Pinpoint the cell where the given text exists, returning its (X, Y) midpoint coordinate. 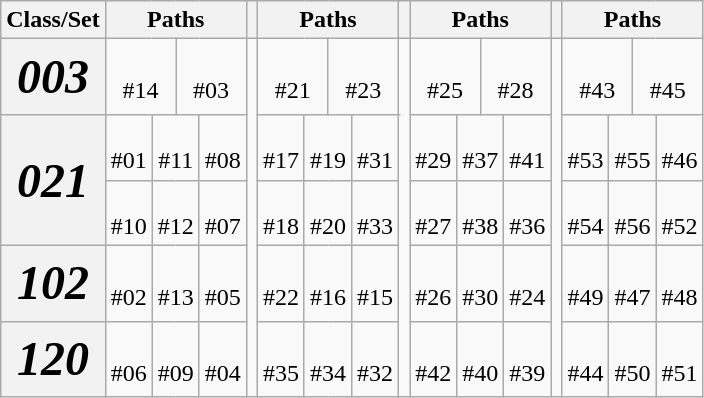
Class/Set (53, 20)
#25 (446, 77)
#34 (328, 359)
#02 (128, 283)
#33 (376, 212)
#50 (632, 359)
#07 (222, 212)
#41 (528, 148)
#52 (680, 212)
#13 (176, 283)
#45 (668, 77)
#36 (528, 212)
#56 (632, 212)
#48 (680, 283)
#14 (140, 77)
#01 (128, 148)
#04 (222, 359)
102 (53, 283)
#54 (586, 212)
#15 (376, 283)
#03 (212, 77)
#26 (434, 283)
#29 (434, 148)
#10 (128, 212)
#35 (280, 359)
#11 (176, 148)
#28 (516, 77)
#08 (222, 148)
#17 (280, 148)
#46 (680, 148)
#49 (586, 283)
#51 (680, 359)
#19 (328, 148)
#43 (598, 77)
#27 (434, 212)
#31 (376, 148)
#23 (364, 77)
#20 (328, 212)
#37 (480, 148)
120 (53, 359)
#09 (176, 359)
#55 (632, 148)
#39 (528, 359)
#42 (434, 359)
#30 (480, 283)
#53 (586, 148)
#32 (376, 359)
#38 (480, 212)
#06 (128, 359)
#18 (280, 212)
#16 (328, 283)
#12 (176, 212)
#21 (292, 77)
003 (53, 77)
#47 (632, 283)
#22 (280, 283)
021 (53, 180)
#05 (222, 283)
#40 (480, 359)
#24 (528, 283)
#44 (586, 359)
